Output the (X, Y) coordinate of the center of the cell containing the given text.  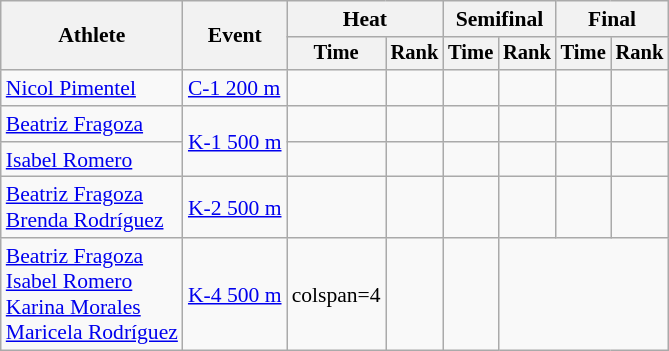
Semifinal (499, 19)
Isabel Romero (92, 160)
Beatriz Fragoza (92, 124)
Nicol Pimentel (92, 88)
K-2 500 m (235, 208)
Athlete (92, 36)
K-4 500 m (235, 294)
Beatriz FragozaIsabel RomeroKarina MoralesMaricela Rodríguez (92, 294)
colspan=4 (336, 294)
C-1 200 m (235, 88)
Final (612, 19)
Beatriz FragozaBrenda Rodríguez (92, 208)
Heat (366, 19)
Event (235, 36)
K-1 500 m (235, 142)
